From the cell containing the given text, extract its center point as [X, Y] coordinate. 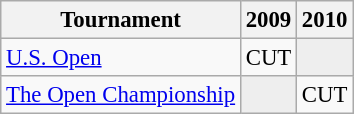
The Open Championship [121, 95]
2009 [268, 20]
2010 [325, 20]
Tournament [121, 20]
U.S. Open [121, 58]
